Scan for the cell matching the given text and deliver its [x, y] coordinate at center. 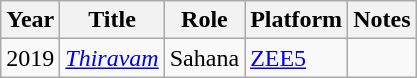
Role [204, 20]
Title [112, 20]
Year [30, 20]
ZEE5 [296, 58]
Platform [296, 20]
Thiravam [112, 58]
2019 [30, 58]
Sahana [204, 58]
Notes [382, 20]
